Identify which cell holds the provided text, then report its [x, y] central coordinate. 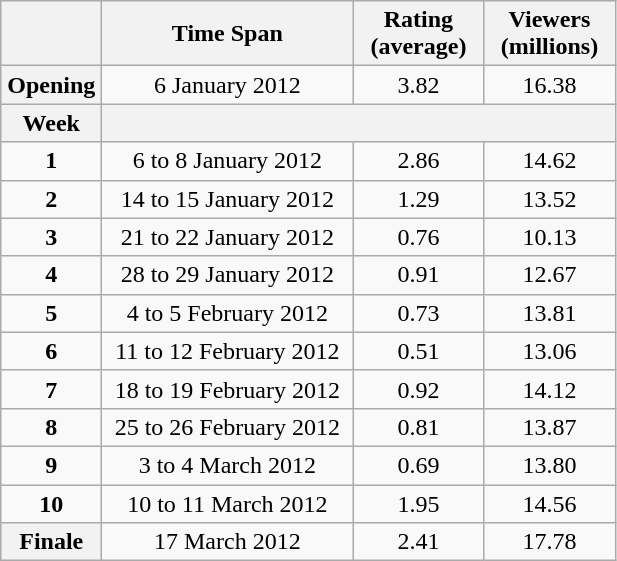
0.51 [418, 351]
1.29 [418, 199]
10.13 [550, 237]
14.12 [550, 389]
3.82 [418, 85]
4 to 5 February 2012 [228, 313]
9 [52, 465]
3 [52, 237]
11 to 12 February 2012 [228, 351]
10 [52, 503]
16.38 [550, 85]
Opening [52, 85]
7 [52, 389]
13.87 [550, 427]
1 [52, 161]
2 [52, 199]
17.78 [550, 542]
14.56 [550, 503]
4 [52, 275]
12.67 [550, 275]
3 to 4 March 2012 [228, 465]
13.80 [550, 465]
17 March 2012 [228, 542]
13.06 [550, 351]
Week [52, 123]
Finale [52, 542]
6 January 2012 [228, 85]
0.69 [418, 465]
Viewers(millions) [550, 34]
14 to 15 January 2012 [228, 199]
18 to 19 February 2012 [228, 389]
6 [52, 351]
2.41 [418, 542]
6 to 8 January 2012 [228, 161]
21 to 22 January 2012 [228, 237]
13.81 [550, 313]
0.73 [418, 313]
0.76 [418, 237]
0.81 [418, 427]
2.86 [418, 161]
Time Span [228, 34]
25 to 26 February 2012 [228, 427]
14.62 [550, 161]
8 [52, 427]
5 [52, 313]
0.91 [418, 275]
28 to 29 January 2012 [228, 275]
1.95 [418, 503]
13.52 [550, 199]
Rating(average) [418, 34]
0.92 [418, 389]
10 to 11 March 2012 [228, 503]
